Return [x, y] of the center of cell containing provided text 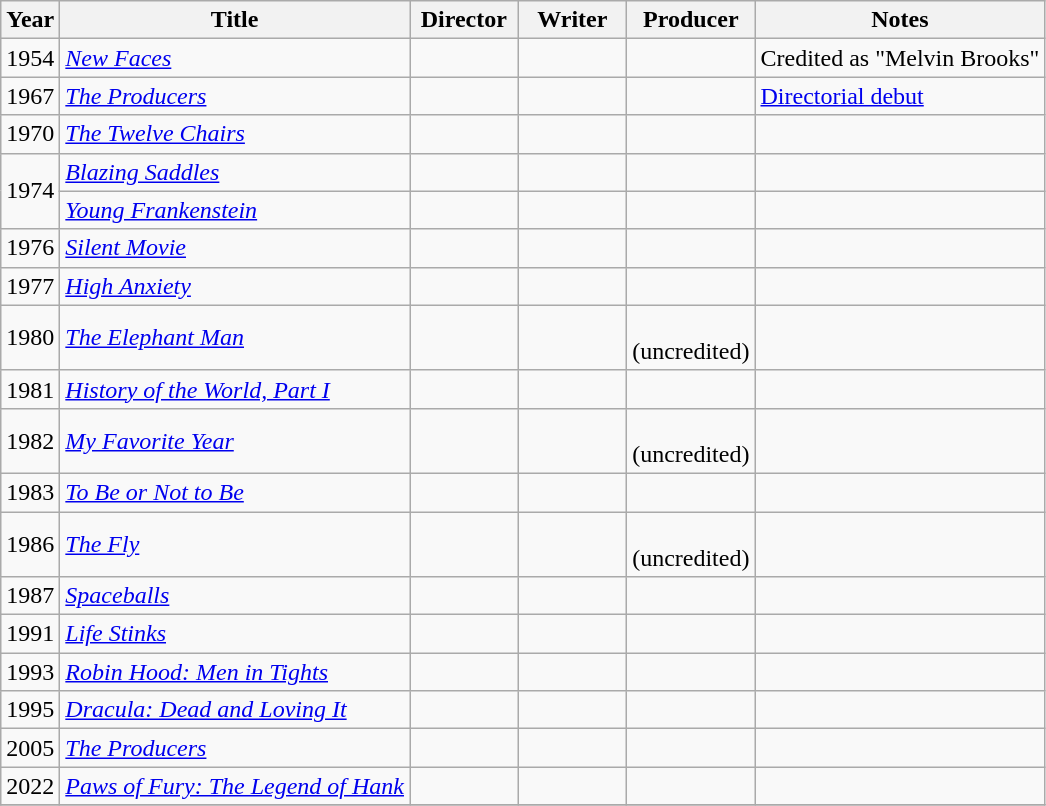
Silent Movie [235, 248]
History of the World, Part I [235, 389]
The Fly [235, 544]
1993 [30, 672]
Title [235, 20]
1987 [30, 596]
1974 [30, 191]
Paws of Fury: The Legend of Hank [235, 786]
My Favorite Year [235, 440]
Life Stinks [235, 634]
2022 [30, 786]
1976 [30, 248]
Notes [900, 20]
Writer [572, 20]
Directorial debut [900, 96]
Robin Hood: Men in Tights [235, 672]
1970 [30, 134]
1986 [30, 544]
Director [464, 20]
1982 [30, 440]
Spaceballs [235, 596]
1991 [30, 634]
1954 [30, 58]
To Be or Not to Be [235, 492]
1977 [30, 286]
1983 [30, 492]
The Elephant Man [235, 338]
1981 [30, 389]
New Faces [235, 58]
Producer [691, 20]
Blazing Saddles [235, 172]
Dracula: Dead and Loving It [235, 710]
The Twelve Chairs [235, 134]
Year [30, 20]
2005 [30, 748]
1995 [30, 710]
1967 [30, 96]
High Anxiety [235, 286]
Credited as "Melvin Brooks" [900, 58]
1980 [30, 338]
Young Frankenstein [235, 210]
